Extract the (x, y) coordinate from the center of the cell holding the provided text.  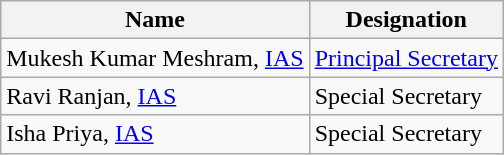
Designation (406, 20)
Ravi Ranjan, IAS (155, 96)
Name (155, 20)
Principal Secretary (406, 58)
Isha Priya, IAS (155, 134)
Mukesh Kumar Meshram, IAS (155, 58)
